Capture the cell that displays the provided text and extract its (X, Y) central coordinate. 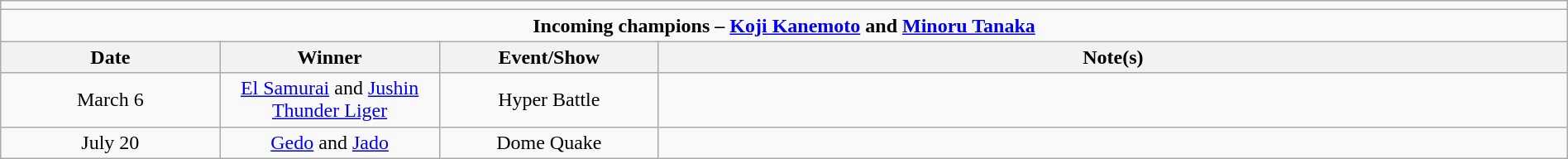
March 6 (111, 99)
Winner (329, 57)
Dome Quake (549, 142)
Gedo and Jado (329, 142)
Date (111, 57)
Incoming champions – Koji Kanemoto and Minoru Tanaka (784, 26)
Event/Show (549, 57)
El Samurai and Jushin Thunder Liger (329, 99)
Note(s) (1113, 57)
Hyper Battle (549, 99)
July 20 (111, 142)
